From the cell containing the given text, extract its center point as [x, y] coordinate. 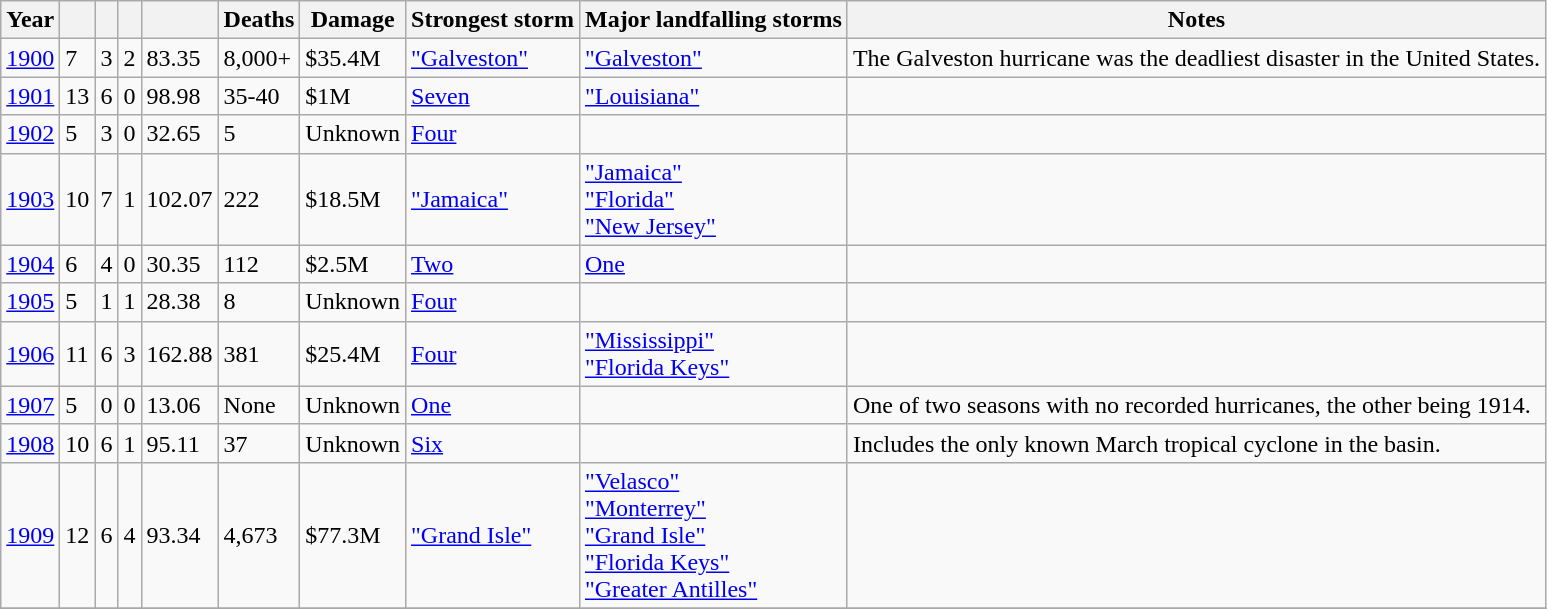
1905 [30, 302]
8 [259, 302]
1904 [30, 264]
"Jamaica" "Florida" "New Jersey" [713, 199]
The Galveston hurricane was the deadliest disaster in the United States. [1196, 58]
4,673 [259, 535]
"Velasco" "Monterrey" "Grand Isle" "Florida Keys" "Greater Antilles" [713, 535]
1900 [30, 58]
None [259, 405]
222 [259, 199]
1906 [30, 354]
Major landfalling storms [713, 20]
1909 [30, 535]
Damage [353, 20]
28.38 [180, 302]
$77.3M [353, 535]
Six [493, 443]
37 [259, 443]
$1M [353, 96]
"Louisiana" [713, 96]
Deaths [259, 20]
98.98 [180, 96]
13.06 [180, 405]
95.11 [180, 443]
1908 [30, 443]
8,000+ [259, 58]
$18.5M [353, 199]
112 [259, 264]
$25.4M [353, 354]
12 [78, 535]
Seven [493, 96]
Notes [1196, 20]
162.88 [180, 354]
Strongest storm [493, 20]
381 [259, 354]
One of two seasons with no recorded hurricanes, the other being 1914. [1196, 405]
$35.4M [353, 58]
1907 [30, 405]
Year [30, 20]
13 [78, 96]
1901 [30, 96]
1903 [30, 199]
"Mississippi" "Florida Keys" [713, 354]
93.34 [180, 535]
2 [130, 58]
83.35 [180, 58]
"Grand Isle" [493, 535]
1902 [30, 134]
Two [493, 264]
32.65 [180, 134]
35-40 [259, 96]
"Jamaica" [493, 199]
102.07 [180, 199]
Includes the only known March tropical cyclone in the basin. [1196, 443]
11 [78, 354]
$2.5M [353, 264]
30.35 [180, 264]
